Scan for the cell matching the given text and deliver its (X, Y) coordinate at center. 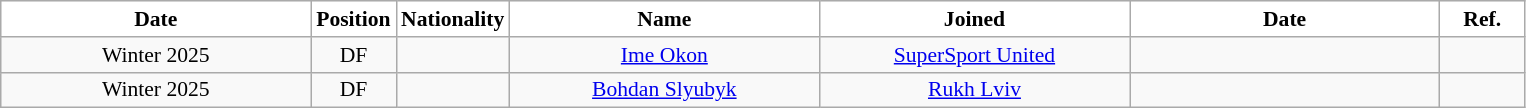
Ime Okon (664, 55)
Joined (974, 19)
Position (354, 19)
Rukh Lviv (974, 90)
SuperSport United (974, 55)
Ref. (1482, 19)
Name (664, 19)
Nationality (452, 19)
Bohdan Slyubyk (664, 90)
